Capture the cell that displays the provided text and extract its (x, y) central coordinate. 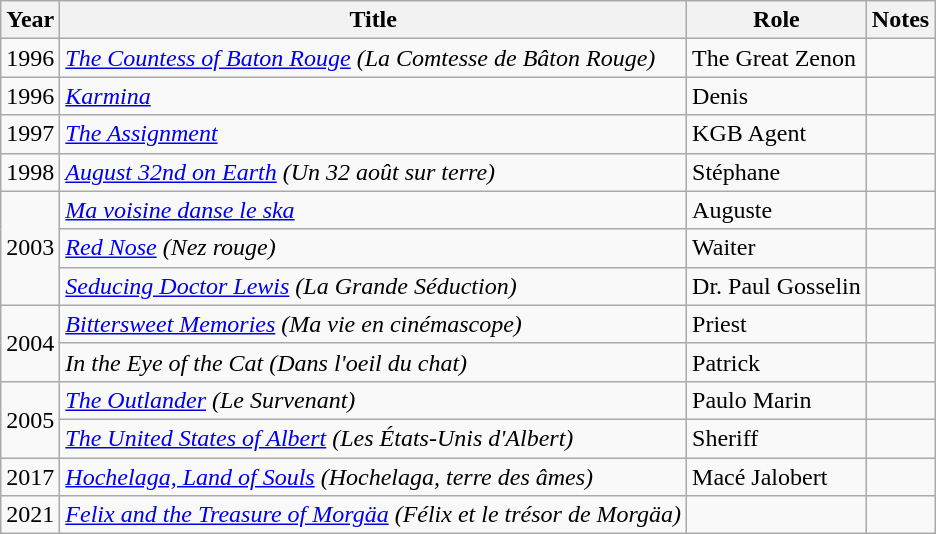
Patrick (777, 362)
Notes (900, 20)
2005 (30, 419)
The Assignment (374, 134)
Red Nose (Nez rouge) (374, 248)
1997 (30, 134)
Title (374, 20)
Seducing Doctor Lewis (La Grande Séduction) (374, 286)
Dr. Paul Gosselin (777, 286)
Paulo Marin (777, 400)
Role (777, 20)
Hochelaga, Land of Souls (Hochelaga, terre des âmes) (374, 477)
Waiter (777, 248)
Macé Jalobert (777, 477)
Bittersweet Memories (Ma vie en cinémascope) (374, 324)
2004 (30, 343)
The United States of Albert (Les États-Unis d'Albert) (374, 438)
In the Eye of the Cat (Dans l'oeil du chat) (374, 362)
The Outlander (Le Survenant) (374, 400)
The Great Zenon (777, 58)
1998 (30, 172)
2017 (30, 477)
Stéphane (777, 172)
Denis (777, 96)
Year (30, 20)
Ma voisine danse le ska (374, 210)
Priest (777, 324)
The Countess of Baton Rouge (La Comtesse de Bâton Rouge) (374, 58)
Karmina (374, 96)
August 32nd on Earth (Un 32 août sur terre) (374, 172)
Sheriff (777, 438)
Felix and the Treasure of Morgäa (Félix et le trésor de Morgäa) (374, 515)
2021 (30, 515)
Auguste (777, 210)
KGB Agent (777, 134)
2003 (30, 248)
